Scan for the cell matching the given text and deliver its [x, y] coordinate at center. 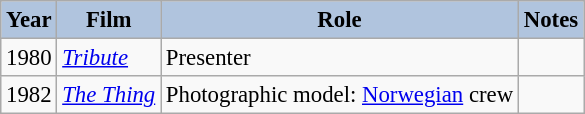
Presenter [340, 58]
1982 [29, 95]
Notes [550, 20]
Year [29, 20]
Role [340, 20]
Tribute [109, 58]
Film [109, 20]
1980 [29, 58]
The Thing [109, 95]
Photographic model: Norwegian crew [340, 95]
